Locate the cell with the specified text and output its [x, y] center coordinate. 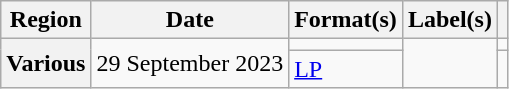
Format(s) [346, 20]
29 September 2023 [190, 64]
Label(s) [450, 20]
Various [46, 64]
Region [46, 20]
LP [346, 69]
Date [190, 20]
